Identify which cell holds the provided text, then report its (X, Y) central coordinate. 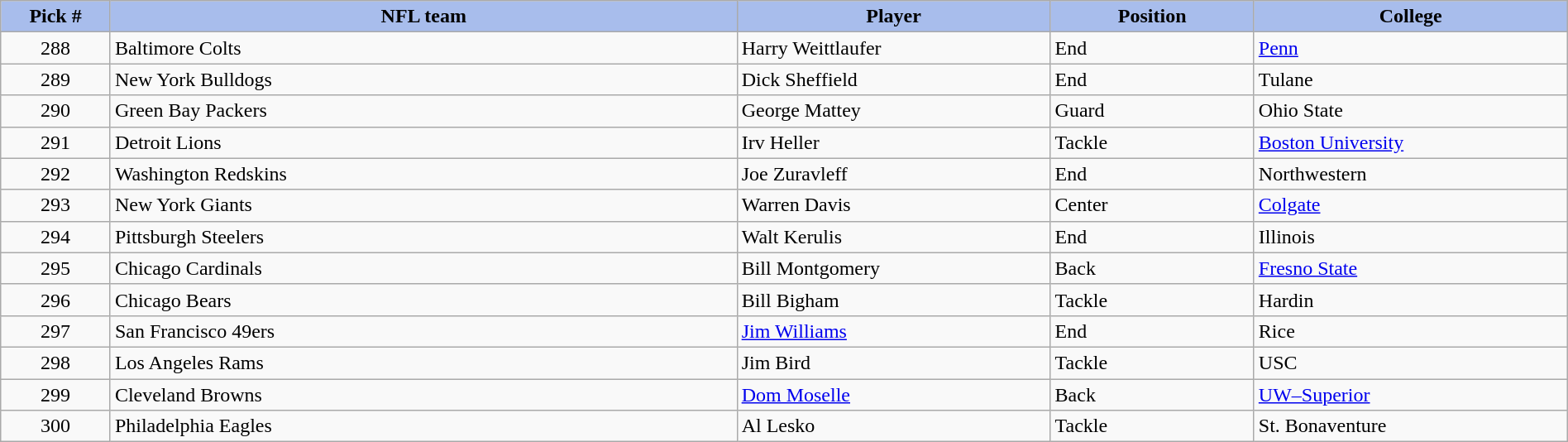
Pittsburgh Steelers (423, 237)
Detroit Lions (423, 142)
291 (56, 142)
Ohio State (1411, 111)
295 (56, 268)
Chicago Cardinals (423, 268)
Center (1152, 205)
Position (1152, 17)
Baltimore Colts (423, 48)
288 (56, 48)
290 (56, 111)
Dick Sheffield (893, 79)
Pick # (56, 17)
NFL team (423, 17)
289 (56, 79)
294 (56, 237)
Joe Zuravleff (893, 174)
Illinois (1411, 237)
299 (56, 395)
Bill Montgomery (893, 268)
Jim Williams (893, 331)
New York Bulldogs (423, 79)
Walt Kerulis (893, 237)
296 (56, 300)
Cleveland Browns (423, 395)
San Francisco 49ers (423, 331)
Bill Bigham (893, 300)
Philadelphia Eagles (423, 426)
Washington Redskins (423, 174)
Colgate (1411, 205)
USC (1411, 363)
Jim Bird (893, 363)
Fresno State (1411, 268)
Irv Heller (893, 142)
Player (893, 17)
292 (56, 174)
Harry Weittlaufer (893, 48)
Tulane (1411, 79)
Northwestern (1411, 174)
Warren Davis (893, 205)
College (1411, 17)
George Mattey (893, 111)
293 (56, 205)
Hardin (1411, 300)
Penn (1411, 48)
297 (56, 331)
Los Angeles Rams (423, 363)
Boston University (1411, 142)
Al Lesko (893, 426)
Chicago Bears (423, 300)
300 (56, 426)
New York Giants (423, 205)
Dom Moselle (893, 395)
Rice (1411, 331)
Green Bay Packers (423, 111)
298 (56, 363)
UW–Superior (1411, 395)
Guard (1152, 111)
St. Bonaventure (1411, 426)
